Capture the cell that displays the provided text and extract its (X, Y) central coordinate. 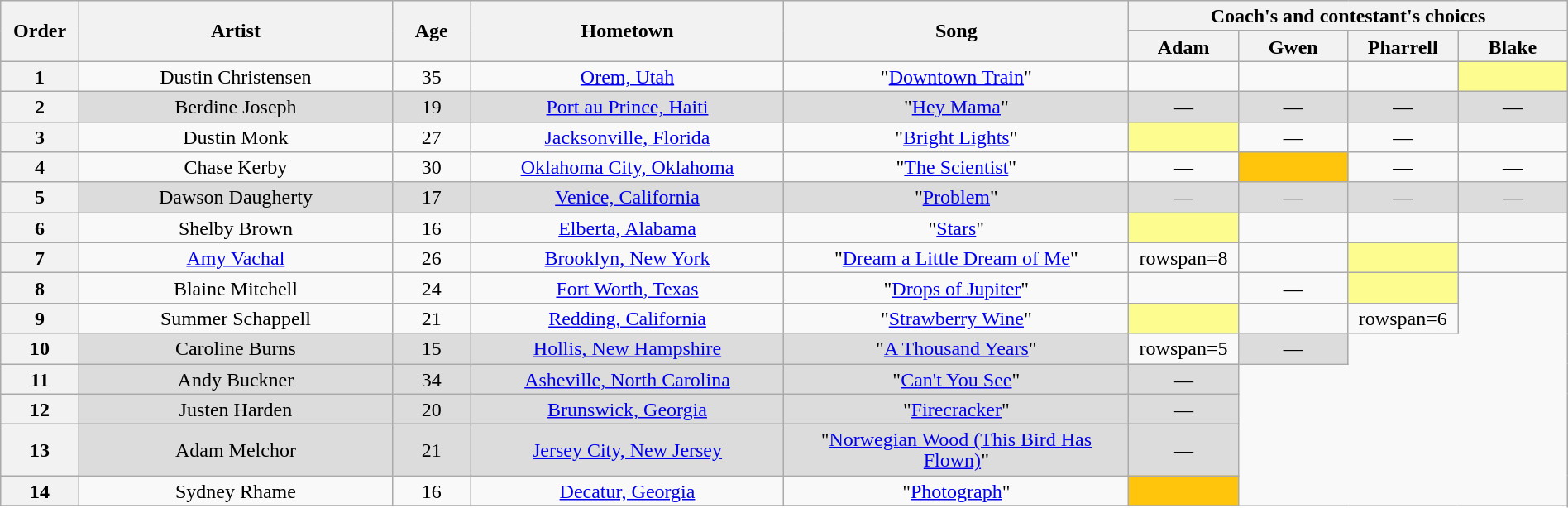
Brunswick, Georgia (627, 409)
Blaine Mitchell (235, 288)
Asheville, North Carolina (627, 379)
13 (40, 450)
"Stars" (956, 228)
Chase Kerby (235, 167)
"Problem" (956, 197)
Adam (1184, 46)
17 (432, 197)
7 (40, 258)
Amy Vachal (235, 258)
14 (40, 491)
11 (40, 379)
"Photograph" (956, 491)
"The Scientist" (956, 167)
Song (956, 31)
"Bright Lights" (956, 137)
Shelby Brown (235, 228)
"Norwegian Wood (This Bird Has Flown)" (956, 450)
1 (40, 76)
2 (40, 106)
8 (40, 288)
24 (432, 288)
Coach's and contestant's choices (1348, 17)
5 (40, 197)
Blake (1513, 46)
"Firecracker" (956, 409)
4 (40, 167)
Brooklyn, New York (627, 258)
rowspan=5 (1184, 349)
12 (40, 409)
Caroline Burns (235, 349)
Artist (235, 31)
Venice, California (627, 197)
Pharrell (1403, 46)
Jersey City, New Jersey (627, 450)
Sydney Rhame (235, 491)
19 (432, 106)
6 (40, 228)
Age (432, 31)
3 (40, 137)
Hometown (627, 31)
"Dream a Little Dream of Me" (956, 258)
34 (432, 379)
35 (432, 76)
Port au Prince, Haiti (627, 106)
9 (40, 318)
Dustin Monk (235, 137)
Elberta, Alabama (627, 228)
"A Thousand Years" (956, 349)
"Strawberry Wine" (956, 318)
Redding, California (627, 318)
Fort Worth, Texas (627, 288)
"Downtown Train" (956, 76)
27 (432, 137)
Berdine Joseph (235, 106)
"Drops of Jupiter" (956, 288)
Summer Schappell (235, 318)
Order (40, 31)
Decatur, Georgia (627, 491)
Justen Harden (235, 409)
Jacksonville, Florida (627, 137)
Hollis, New Hampshire (627, 349)
26 (432, 258)
10 (40, 349)
rowspan=6 (1403, 318)
"Can't You See" (956, 379)
Gwen (1293, 46)
Dustin Christensen (235, 76)
20 (432, 409)
Oklahoma City, Oklahoma (627, 167)
30 (432, 167)
15 (432, 349)
Adam Melchor (235, 450)
Andy Buckner (235, 379)
Orem, Utah (627, 76)
"Hey Mama" (956, 106)
rowspan=8 (1184, 258)
Dawson Daugherty (235, 197)
